Detect which cell encompasses the target text, then output its (X, Y) center coordinate. 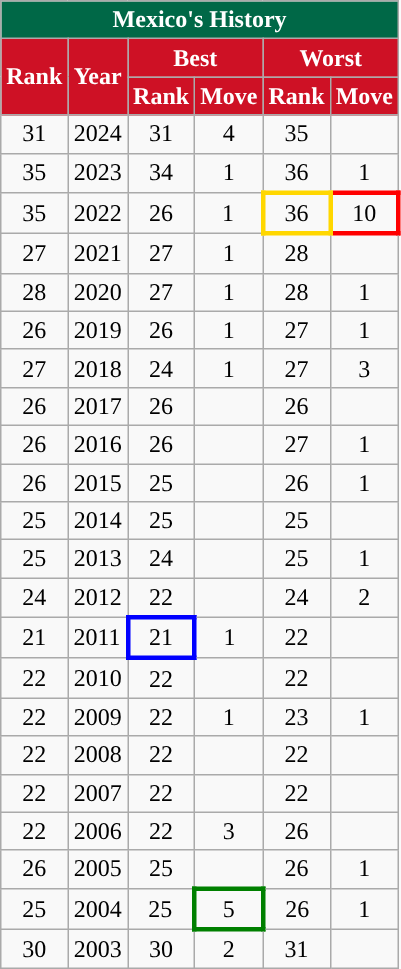
Mexico's History (200, 20)
2015 (98, 483)
2013 (98, 559)
2011 (98, 638)
2020 (98, 292)
Best (196, 58)
5 (229, 908)
2021 (98, 254)
2012 (98, 598)
34 (162, 173)
2008 (98, 755)
Year (98, 77)
2017 (98, 406)
2010 (98, 678)
2014 (98, 521)
2019 (98, 330)
2023 (98, 173)
2006 (98, 831)
2016 (98, 444)
2007 (98, 793)
2018 (98, 368)
Worst (330, 58)
2005 (98, 869)
2024 (98, 134)
2003 (98, 949)
4 (229, 134)
10 (364, 214)
2022 (98, 214)
23 (296, 717)
2004 (98, 908)
2009 (98, 717)
